Detect which cell encompasses the target text, then output its [X, Y] center coordinate. 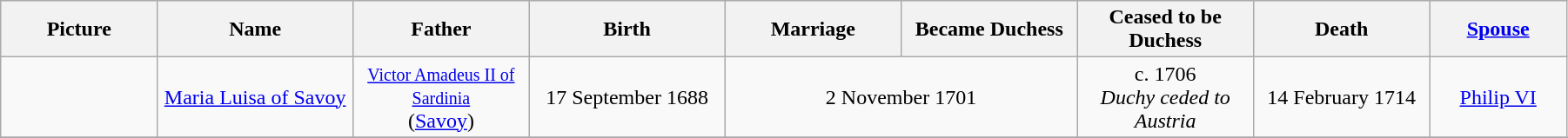
14 February 1714 [1341, 97]
Spouse [1498, 30]
Marriage [813, 30]
Birth [627, 30]
17 September 1688 [627, 97]
Philip VI [1498, 97]
2 November 1701 [901, 97]
Became Duchess [989, 30]
Name [256, 30]
c. 1706Duchy ceded to Austria [1165, 97]
Ceased to be Duchess [1165, 30]
Picture [79, 30]
Father [441, 30]
Death [1341, 30]
Maria Luisa of Savoy [256, 97]
Victor Amadeus II of Sardinia(Savoy) [441, 97]
